Determine the (x, y) coordinate at the center of the cell enclosing the given text.  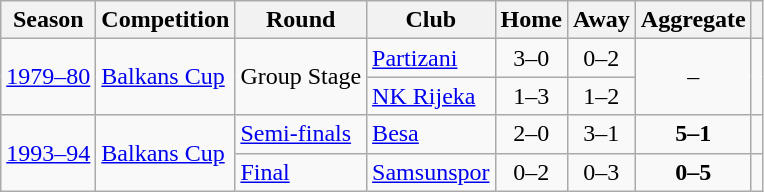
Competition (166, 20)
Final (301, 172)
Home (531, 20)
1979–80 (48, 77)
Group Stage (301, 77)
1–3 (531, 96)
Away (601, 20)
Samsunspor (431, 172)
1993–94 (48, 153)
0–3 (601, 172)
Partizani (431, 58)
1–2 (601, 96)
3–1 (601, 134)
3–0 (531, 58)
5–1 (693, 134)
Semi-finals (301, 134)
Season (48, 20)
Besa (431, 134)
Round (301, 20)
Club (431, 20)
0–5 (693, 172)
– (693, 77)
2–0 (531, 134)
Aggregate (693, 20)
NK Rijeka (431, 96)
